From the cell containing the given text, extract its center point as [X, Y] coordinate. 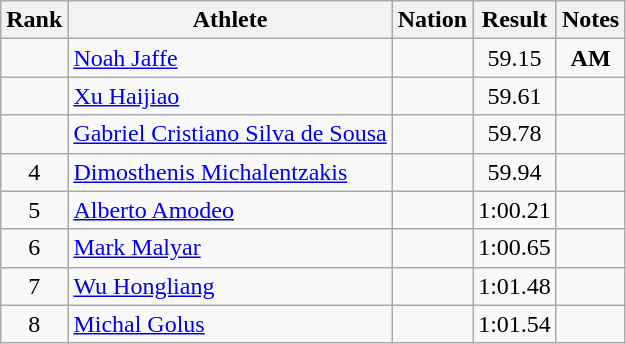
1:00.65 [515, 248]
Athlete [230, 20]
59.94 [515, 172]
7 [34, 286]
Notes [590, 20]
Xu Haijiao [230, 96]
59.61 [515, 96]
Rank [34, 20]
1:01.54 [515, 324]
Alberto Amodeo [230, 210]
Wu Hongliang [230, 286]
Michal Golus [230, 324]
Gabriel Cristiano Silva de Sousa [230, 134]
Nation [432, 20]
8 [34, 324]
1:01.48 [515, 286]
6 [34, 248]
5 [34, 210]
Dimosthenis Michalentzakis [230, 172]
59.78 [515, 134]
59.15 [515, 58]
Result [515, 20]
4 [34, 172]
1:00.21 [515, 210]
AM [590, 58]
Noah Jaffe [230, 58]
Mark Malyar [230, 248]
